Pinpoint the cell where the given text exists, returning its (x, y) midpoint coordinate. 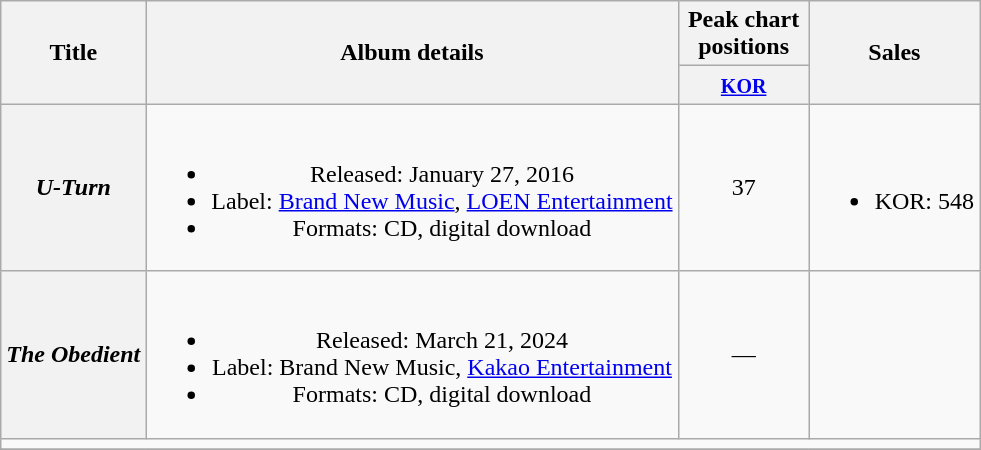
The Obedient (74, 354)
37 (744, 188)
Sales (894, 52)
Released: March 21, 2024Label: Brand New Music, Kakao EntertainmentFormats: CD, digital download (412, 354)
Peak chart positions (744, 34)
Released: January 27, 2016Label: Brand New Music, LOEN EntertainmentFormats: CD, digital download (412, 188)
Album details (412, 52)
KOR: 548 (894, 188)
Title (74, 52)
U-Turn (74, 188)
— (744, 354)
KOR (744, 85)
